Return [x, y] of the center of cell containing provided text 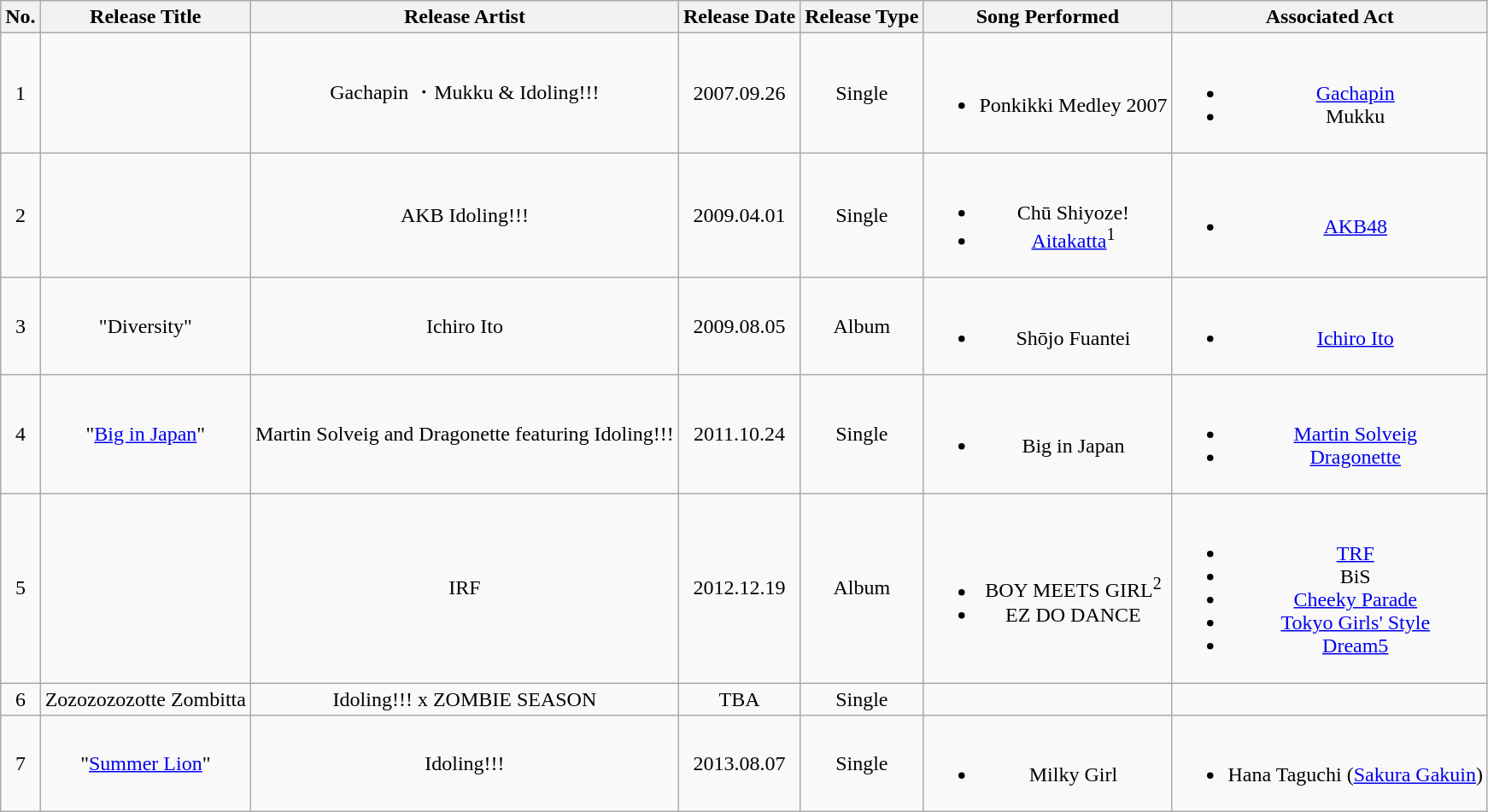
Release Type [862, 17]
Big in Japan [1047, 434]
Release Artist [465, 17]
2009.08.05 [739, 326]
Martin Solveig and Dragonette featuring Idoling!!! [465, 434]
Release Date [739, 17]
2011.10.24 [739, 434]
2009.04.01 [739, 215]
6 [21, 699]
2013.08.07 [739, 763]
GachapinMukku [1330, 93]
AKB48 [1330, 215]
TRFBiSCheeky ParadeTokyo Girls' StyleDream5 [1330, 589]
"Big in Japan" [145, 434]
Song Performed [1047, 17]
2 [21, 215]
Hana Taguchi (Sakura Gakuin) [1330, 763]
Gachapin ・Mukku & Idoling!!! [465, 93]
No. [21, 17]
BOY MEETS GIRL2EZ DO DANCE [1047, 589]
2012.12.19 [739, 589]
IRF [465, 589]
"Summer Lion" [145, 763]
Zozozozozotte Zombitta [145, 699]
Idoling!!! [465, 763]
2007.09.26 [739, 93]
5 [21, 589]
Milky Girl [1047, 763]
"Diversity" [145, 326]
Ponkikki Medley 2007 [1047, 93]
TBA [739, 699]
1 [21, 93]
Martin SolveigDragonette [1330, 434]
Idoling!!! x ZOMBIE SEASON [465, 699]
4 [21, 434]
3 [21, 326]
Chū Shiyoze!Aitakatta1 [1047, 215]
Release Title [145, 17]
Shōjo Fuantei [1047, 326]
7 [21, 763]
AKB Idoling!!! [465, 215]
Associated Act [1330, 17]
